Locate the cell with the specified text and output its (x, y) center coordinate. 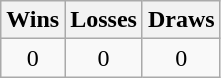
Draws (181, 20)
Losses (104, 20)
Wins (33, 20)
